Locate the cell with the specified text and output its (x, y) center coordinate. 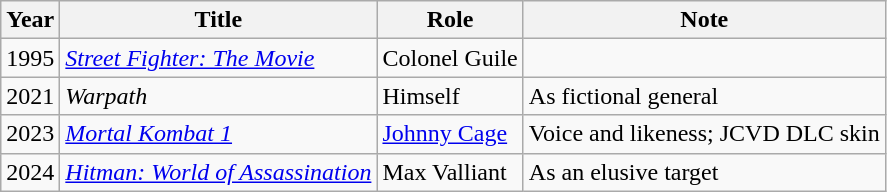
2021 (30, 96)
As fictional general (704, 96)
Hitman: World of Assassination (218, 172)
Mortal Kombat 1 (218, 134)
Role (450, 20)
Colonel Guile (450, 58)
Voice and likeness; JCVD DLC skin (704, 134)
Title (218, 20)
Himself (450, 96)
Max Valliant (450, 172)
Street Fighter: The Movie (218, 58)
1995 (30, 58)
Warpath (218, 96)
As an elusive target (704, 172)
2023 (30, 134)
Year (30, 20)
Note (704, 20)
Johnny Cage (450, 134)
2024 (30, 172)
